Search for the cell housing the specified text and yield its (x, y) center coordinate. 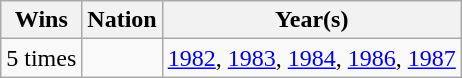
Year(s) (312, 20)
1982, 1983, 1984, 1986, 1987 (312, 58)
5 times (42, 58)
Nation (122, 20)
Wins (42, 20)
